Pinpoint the cell where the given text exists, returning its [x, y] midpoint coordinate. 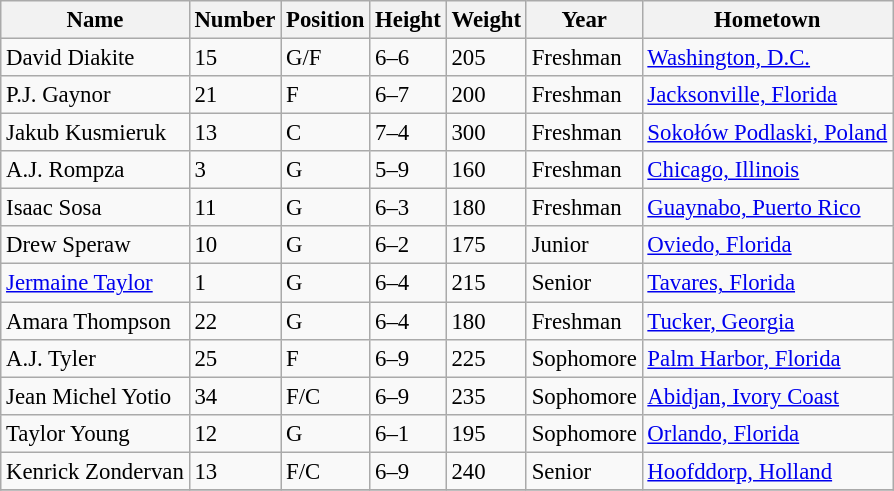
Isaac Sosa [95, 208]
G/F [326, 58]
Washington, D.C. [767, 58]
Tucker, Georgia [767, 321]
200 [486, 95]
34 [235, 396]
3 [235, 170]
Guaynabo, Puerto Rico [767, 208]
Drew Speraw [95, 245]
Jakub Kusmieruk [95, 133]
11 [235, 208]
Position [326, 20]
Tavares, Florida [767, 283]
1 [235, 283]
215 [486, 283]
Hometown [767, 20]
Jermaine Taylor [95, 283]
235 [486, 396]
6–6 [408, 58]
240 [486, 471]
Jean Michel Yotio [95, 396]
12 [235, 433]
Jacksonville, Florida [767, 95]
A.J. Tyler [95, 358]
David Diakite [95, 58]
225 [486, 358]
Height [408, 20]
160 [486, 170]
Kenrick Zondervan [95, 471]
6–2 [408, 245]
Oviedo, Florida [767, 245]
Weight [486, 20]
P.J. Gaynor [95, 95]
Taylor Young [95, 433]
Abidjan, Ivory Coast [767, 396]
25 [235, 358]
Number [235, 20]
A.J. Rompza [95, 170]
10 [235, 245]
6–3 [408, 208]
Orlando, Florida [767, 433]
Name [95, 20]
175 [486, 245]
Junior [584, 245]
15 [235, 58]
Year [584, 20]
21 [235, 95]
195 [486, 433]
5–9 [408, 170]
7–4 [408, 133]
Hoofddorp, Holland [767, 471]
Sokołów Podlaski, Poland [767, 133]
C [326, 133]
300 [486, 133]
205 [486, 58]
6–7 [408, 95]
Amara Thompson [95, 321]
22 [235, 321]
Chicago, Illinois [767, 170]
Palm Harbor, Florida [767, 358]
6–1 [408, 433]
